For the text-containing cell, return its midpoint in (X, Y) coordinate format. 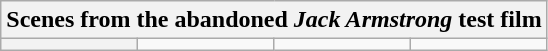
Scenes from the abandoned Jack Armstrong test film (274, 20)
